Extract the (X, Y) coordinate from the center of the cell holding the provided text.  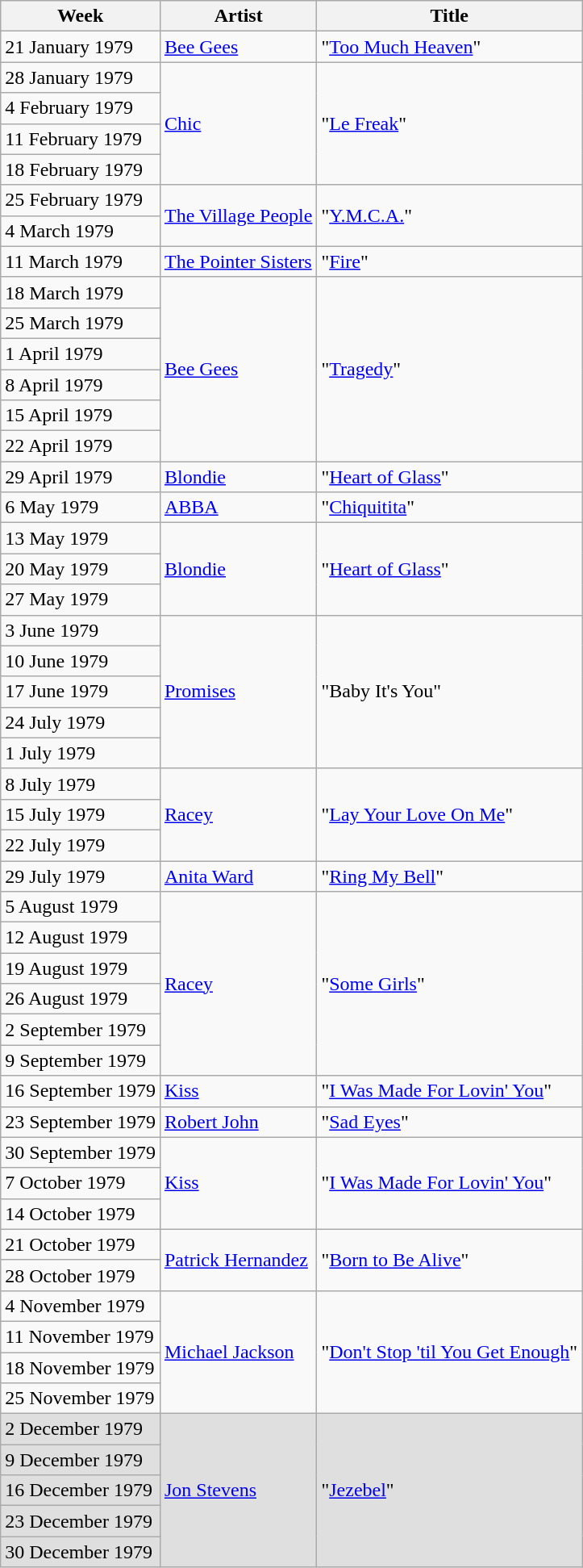
16 December 1979 (81, 1491)
2 September 1979 (81, 1030)
"Fire" (450, 261)
8 April 1979 (81, 385)
18 November 1979 (81, 1368)
22 July 1979 (81, 845)
4 March 1979 (81, 231)
Title (450, 16)
9 December 1979 (81, 1460)
4 February 1979 (81, 108)
7 October 1979 (81, 1183)
"Some Girls" (450, 984)
1 April 1979 (81, 353)
2 December 1979 (81, 1429)
25 November 1979 (81, 1399)
11 February 1979 (81, 139)
Jon Stevens (238, 1491)
3 June 1979 (81, 630)
11 March 1979 (81, 261)
"Sad Eyes" (450, 1122)
25 March 1979 (81, 323)
"Baby It's You" (450, 692)
"Born to Be Alive" (450, 1260)
ABBA (238, 508)
28 October 1979 (81, 1275)
"Too Much Heaven" (450, 47)
6 May 1979 (81, 508)
18 February 1979 (81, 169)
10 June 1979 (81, 661)
15 July 1979 (81, 814)
16 September 1979 (81, 1091)
23 December 1979 (81, 1521)
26 August 1979 (81, 999)
18 March 1979 (81, 292)
21 January 1979 (81, 47)
17 June 1979 (81, 692)
30 September 1979 (81, 1152)
11 November 1979 (81, 1336)
"Tragedy" (450, 369)
"Ring My Bell" (450, 876)
23 September 1979 (81, 1122)
Chic (238, 123)
1 July 1979 (81, 753)
"Don't Stop 'til You Get Enough" (450, 1352)
20 May 1979 (81, 569)
30 December 1979 (81, 1552)
Patrick Hernandez (238, 1260)
5 August 1979 (81, 907)
Robert John (238, 1122)
Promises (238, 692)
28 January 1979 (81, 77)
The Pointer Sisters (238, 261)
Michael Jackson (238, 1352)
12 August 1979 (81, 938)
The Village People (238, 215)
"Lay Your Love On Me" (450, 814)
29 July 1979 (81, 876)
27 May 1979 (81, 600)
8 July 1979 (81, 784)
"Le Freak" (450, 123)
24 July 1979 (81, 722)
22 April 1979 (81, 446)
Week (81, 16)
14 October 1979 (81, 1214)
25 February 1979 (81, 200)
"Jezebel" (450, 1491)
"Chiquitita" (450, 508)
4 November 1979 (81, 1306)
21 October 1979 (81, 1244)
9 September 1979 (81, 1060)
19 August 1979 (81, 968)
Anita Ward (238, 876)
15 April 1979 (81, 416)
13 May 1979 (81, 538)
"Y.M.C.A." (450, 215)
Artist (238, 16)
29 April 1979 (81, 477)
